Output the [x, y] coordinate of the center of the cell containing the given text.  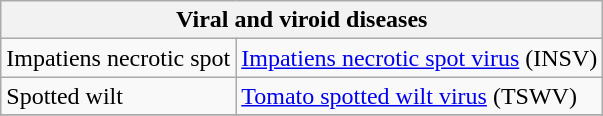
Impatiens necrotic spot [118, 58]
Tomato spotted wilt virus (TSWV) [420, 96]
Spotted wilt [118, 96]
Impatiens necrotic spot virus (INSV) [420, 58]
Viral and viroid diseases [302, 20]
